For the text-containing cell, return its midpoint in (x, y) coordinate format. 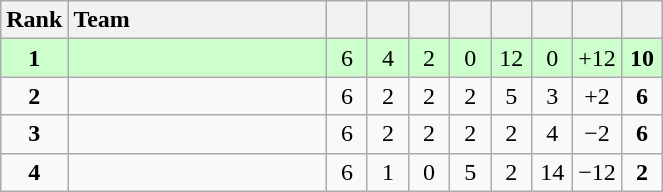
10 (642, 58)
−2 (598, 134)
Rank (34, 20)
Team (198, 20)
12 (512, 58)
+12 (598, 58)
−12 (598, 172)
+2 (598, 96)
14 (552, 172)
